Extract the [X, Y] coordinate from the center of the cell holding the provided text.  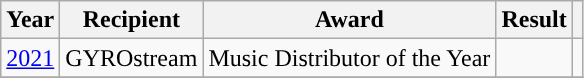
Result [534, 20]
Year [30, 20]
GYROstream [132, 58]
Recipient [132, 20]
Award [350, 20]
2021 [30, 58]
Music Distributor of the Year [350, 58]
